Return [x, y] of the center of cell containing provided text 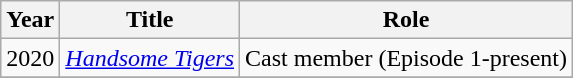
Handsome Tigers [150, 58]
Title [150, 20]
Cast member (Episode 1-present) [406, 58]
2020 [30, 58]
Role [406, 20]
Year [30, 20]
